Provide the [x, y] coordinate of the cell's center where the given text is located.  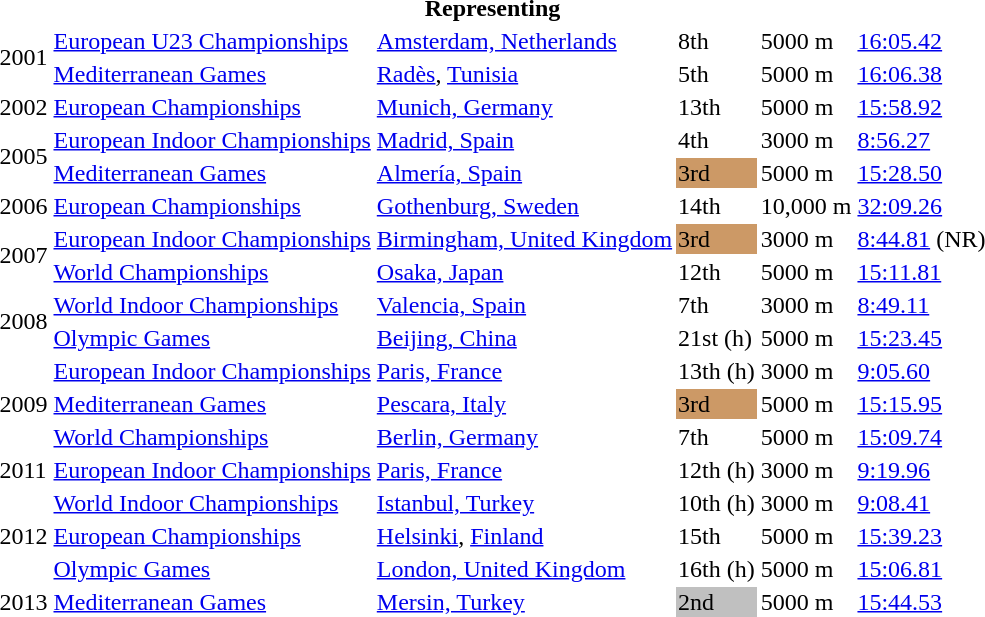
Amsterdam, Netherlands [524, 41]
Gothenburg, Sweden [524, 206]
4th [717, 140]
13th (h) [717, 371]
13th [717, 107]
8th [717, 41]
Almería, Spain [524, 173]
Valencia, Spain [524, 305]
Munich, Germany [524, 107]
16th (h) [717, 569]
Madrid, Spain [524, 140]
10th (h) [717, 503]
Helsinki, Finland [524, 536]
Osaka, Japan [524, 272]
Birmingham, United Kingdom [524, 239]
Pescara, Italy [524, 404]
12th (h) [717, 470]
London, United Kingdom [524, 569]
14th [717, 206]
5th [717, 74]
2nd [717, 602]
15th [717, 536]
21st (h) [717, 338]
12th [717, 272]
Beijing, China [524, 338]
10,000 m [806, 206]
European U23 Championships [212, 41]
Berlin, Germany [524, 437]
Mersin, Turkey [524, 602]
Istanbul, Turkey [524, 503]
Radès, Tunisia [524, 74]
